Return the [x, y] coordinate for the center point of the cell that contains the specified text.  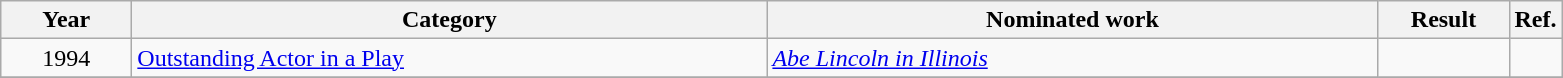
Result [1444, 20]
Nominated work [1072, 20]
1994 [66, 58]
Year [66, 20]
Outstanding Actor in a Play [450, 58]
Abe Lincoln in Illinois [1072, 58]
Ref. [1536, 20]
Category [450, 20]
